Scan for the cell matching the given text and deliver its (X, Y) coordinate at center. 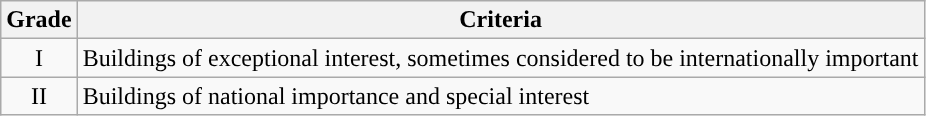
II (39, 96)
I (39, 58)
Buildings of national importance and special interest (500, 96)
Grade (39, 20)
Buildings of exceptional interest, sometimes considered to be internationally important (500, 58)
Criteria (500, 20)
